From the cell containing the given text, extract its center point as [X, Y] coordinate. 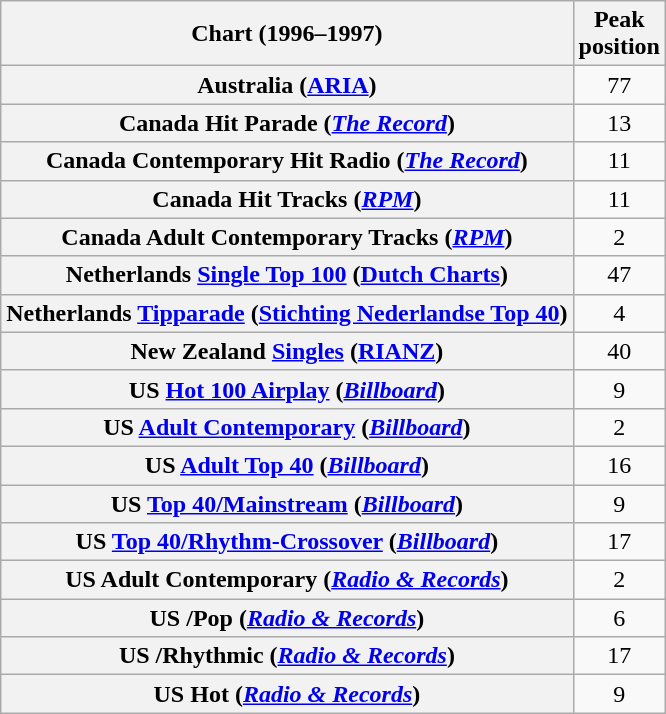
Peak position [619, 34]
US /Rhythmic (Radio & Records) [287, 656]
US Adult Contemporary (Radio & Records) [287, 580]
Chart (1996–1997) [287, 34]
US Top 40/Mainstream (Billboard) [287, 503]
Netherlands Single Top 100 (Dutch Charts) [287, 275]
Netherlands Tipparade (Stichting Nederlandse Top 40) [287, 313]
Australia (ARIA) [287, 85]
47 [619, 275]
6 [619, 618]
4 [619, 313]
Canada Hit Tracks (RPM) [287, 199]
77 [619, 85]
US Top 40/Rhythm-Crossover (Billboard) [287, 542]
16 [619, 465]
US Hot 100 Airplay (Billboard) [287, 389]
Canada Contemporary Hit Radio (The Record) [287, 161]
US /Pop (Radio & Records) [287, 618]
New Zealand Singles (RIANZ) [287, 351]
Canada Hit Parade (The Record) [287, 123]
Canada Adult Contemporary Tracks (RPM) [287, 237]
US Adult Contemporary (Billboard) [287, 427]
US Adult Top 40 (Billboard) [287, 465]
US Hot (Radio & Records) [287, 694]
40 [619, 351]
13 [619, 123]
